Extract the [X, Y] coordinate from the center of the cell holding the provided text.  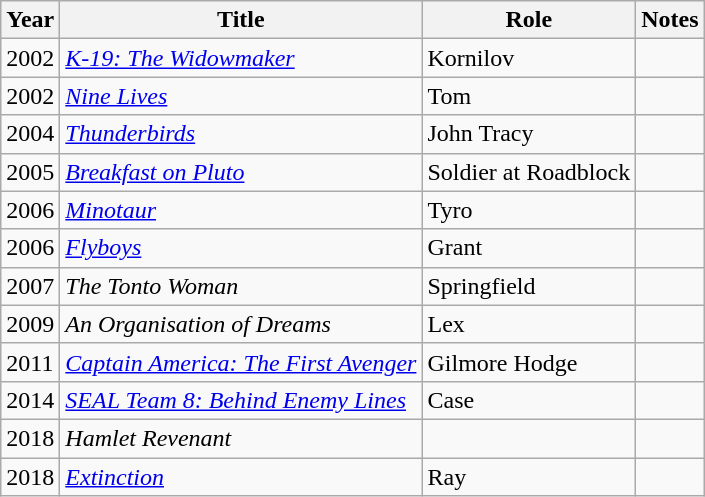
Case [529, 400]
Extinction [241, 477]
John Tracy [529, 134]
2011 [30, 362]
2009 [30, 324]
2005 [30, 172]
Hamlet Revenant [241, 438]
2007 [30, 286]
Springfield [529, 286]
2004 [30, 134]
Flyboys [241, 248]
2014 [30, 400]
The Tonto Woman [241, 286]
Breakfast on Pluto [241, 172]
An Organisation of Dreams [241, 324]
Lex [529, 324]
Notes [670, 20]
Ray [529, 477]
K-19: The Widowmaker [241, 58]
Kornilov [529, 58]
Captain America: The First Avenger [241, 362]
Year [30, 20]
Thunderbirds [241, 134]
SEAL Team 8: Behind Enemy Lines [241, 400]
Grant [529, 248]
Gilmore Hodge [529, 362]
Tom [529, 96]
Title [241, 20]
Tyro [529, 210]
Role [529, 20]
Soldier at Roadblock [529, 172]
Nine Lives [241, 96]
Minotaur [241, 210]
